From the cell containing the given text, extract its center point as [x, y] coordinate. 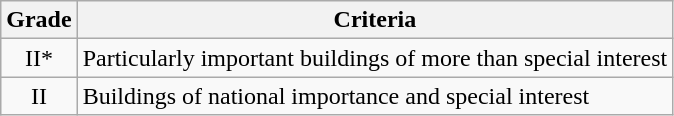
Criteria [375, 20]
II* [39, 58]
Particularly important buildings of more than special interest [375, 58]
Grade [39, 20]
Buildings of national importance and special interest [375, 96]
II [39, 96]
